Provide the [x, y] coordinate of the cell's center where the given text is located.  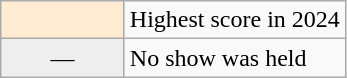
Highest score in 2024 [234, 20]
— [63, 58]
No show was held [234, 58]
